Search for the cell housing the specified text and yield its [x, y] center coordinate. 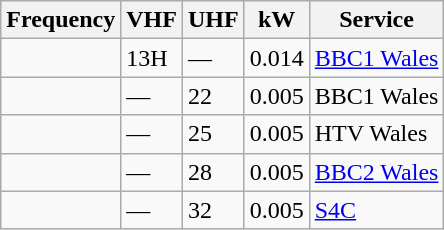
32 [213, 210]
Service [376, 20]
kW [276, 20]
BBC2 Wales [376, 172]
28 [213, 172]
22 [213, 96]
13H [152, 58]
25 [213, 134]
S4C [376, 210]
Frequency [61, 20]
HTV Wales [376, 134]
VHF [152, 20]
UHF [213, 20]
0.014 [276, 58]
